Determine the [X, Y] coordinate at the center of the cell enclosing the given text.  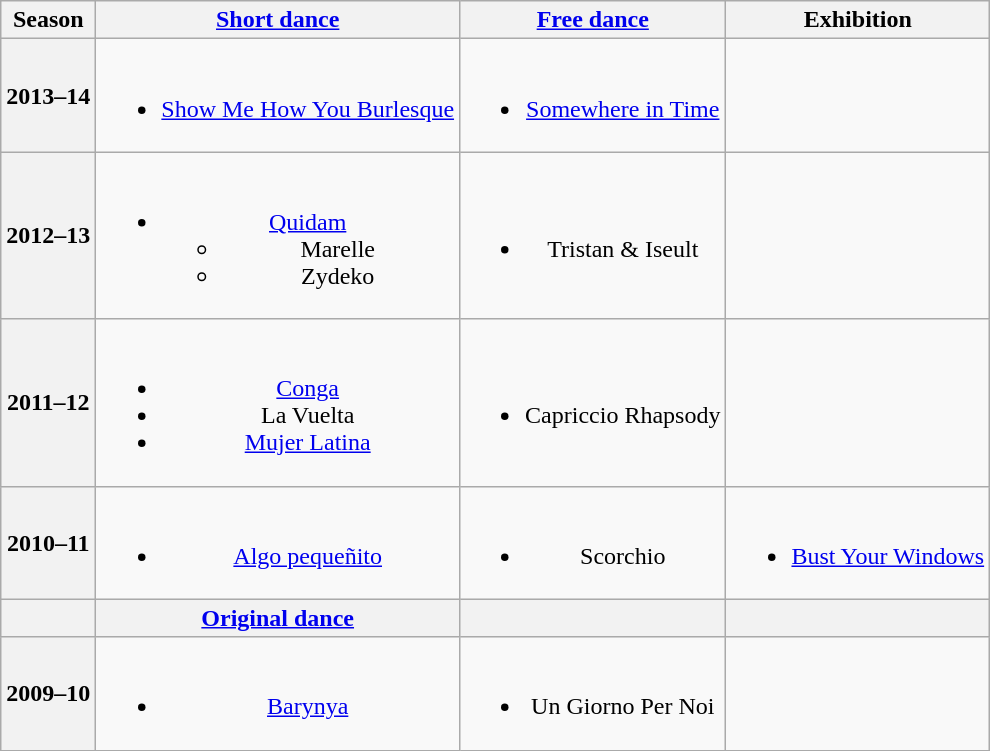
2011–12 [48, 402]
2010–11 [48, 542]
Scorchio [593, 542]
Bust Your Windows [858, 542]
2013–14 [48, 96]
Conga La Vuelta Mujer Latina [278, 402]
Un Giorno Per Noi [593, 694]
Somewhere in Time [593, 96]
Short dance [278, 20]
Capriccio Rhapsody [593, 402]
Tristan & Iseult [593, 236]
Algo pequeñito [278, 542]
2009–10 [48, 694]
Show Me How You Burlesque [278, 96]
QuidamMarelleZydeko [278, 236]
2012–13 [48, 236]
Original dance [278, 618]
Season [48, 20]
Free dance [593, 20]
Barynya [278, 694]
Exhibition [858, 20]
